Capture the cell that displays the provided text and extract its (x, y) central coordinate. 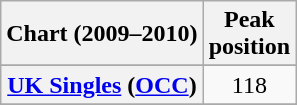
Peakposition (249, 34)
Chart (2009–2010) (102, 34)
UK Singles (OCC) (102, 85)
118 (249, 85)
